Output the (x, y) coordinate of the center of the cell containing the given text.  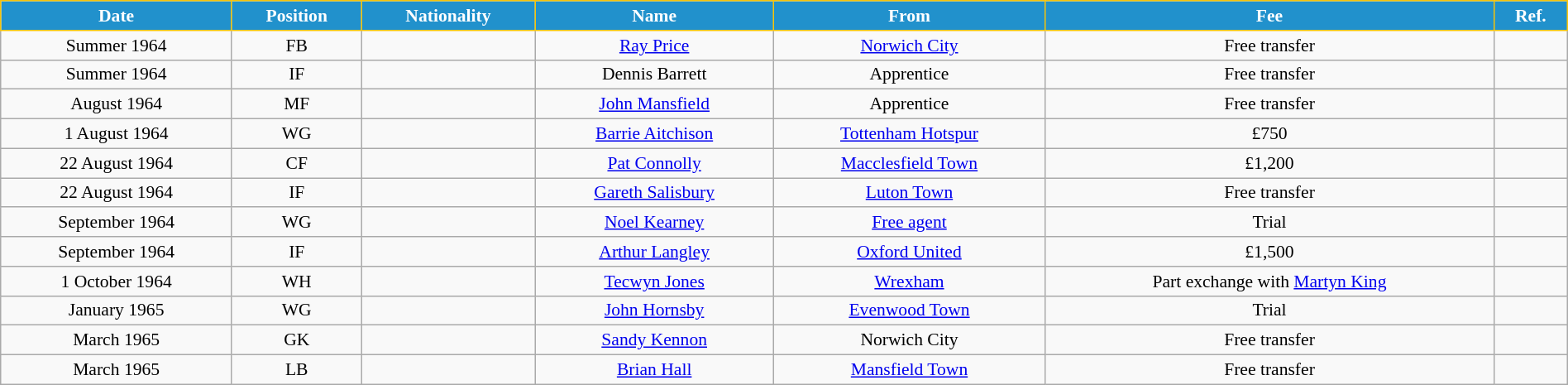
Brian Hall (655, 370)
Wrexham (909, 282)
CF (296, 163)
Dennis Barrett (655, 75)
WH (296, 282)
Arthur Langley (655, 252)
Evenwood Town (909, 310)
GK (296, 340)
January 1965 (117, 310)
LB (296, 370)
MF (296, 104)
£750 (1270, 134)
Name (655, 16)
1 August 1964 (117, 134)
Ref. (1530, 16)
1 October 1964 (117, 282)
Barrie Aitchison (655, 134)
Position (296, 16)
August 1964 (117, 104)
Macclesfield Town (909, 163)
£1,200 (1270, 163)
Mansfield Town (909, 370)
Tottenham Hotspur (909, 134)
Free agent (909, 223)
£1,500 (1270, 252)
Part exchange with Martyn King (1270, 282)
Ray Price (655, 46)
Sandy Kennon (655, 340)
Oxford United (909, 252)
Nationality (448, 16)
Luton Town (909, 193)
Gareth Salisbury (655, 193)
Noel Kearney (655, 223)
John Hornsby (655, 310)
Pat Connolly (655, 163)
Date (117, 16)
John Mansfield (655, 104)
FB (296, 46)
From (909, 16)
Tecwyn Jones (655, 282)
Fee (1270, 16)
